Output the [x, y] coordinate of the center of the cell containing the given text.  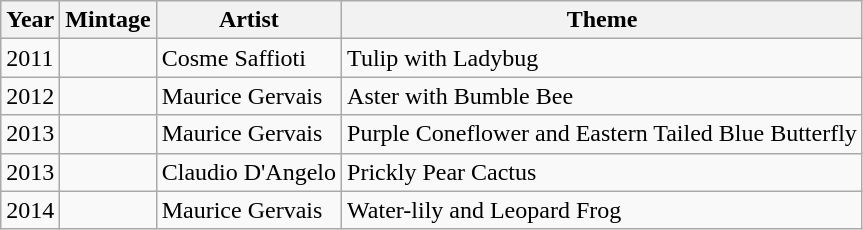
Artist [248, 20]
Cosme Saffioti [248, 58]
Prickly Pear Cactus [602, 172]
Tulip with Ladybug [602, 58]
Water-lily and Leopard Frog [602, 210]
2012 [30, 96]
Claudio D'Angelo [248, 172]
Purple Coneflower and Eastern Tailed Blue Butterfly [602, 134]
Theme [602, 20]
Year [30, 20]
2014 [30, 210]
Mintage [108, 20]
Aster with Bumble Bee [602, 96]
2011 [30, 58]
